Find where the given text appears and provide that cell's center as [X, Y] coordinate. 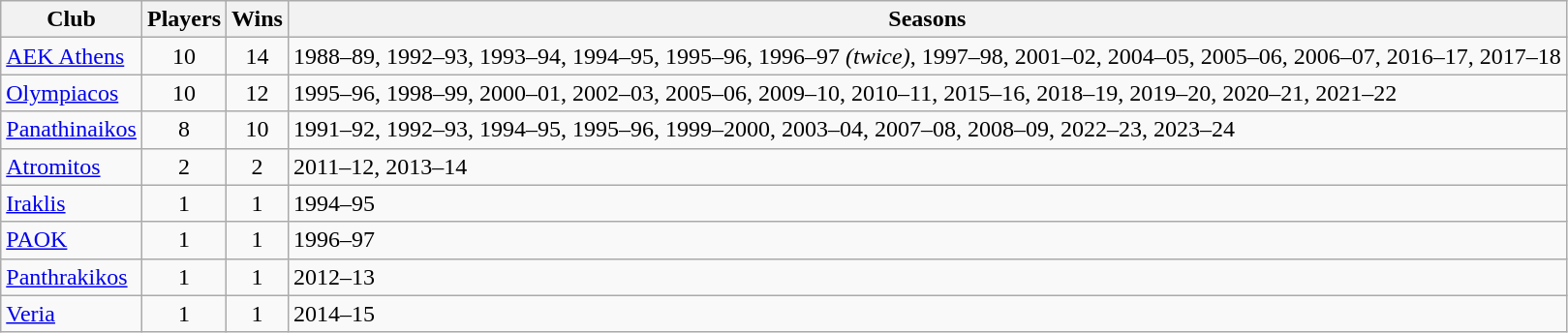
Veria [72, 314]
AEK Athens [72, 56]
2012–13 [927, 277]
1995–96, 1998–99, 2000–01, 2002–03, 2005–06, 2009–10, 2010–11, 2015–16, 2018–19, 2019–20, 2020–21, 2021–22 [927, 93]
Players [184, 19]
Panathinaikos [72, 130]
2011–12, 2013–14 [927, 166]
1988–89, 1992–93, 1993–94, 1994–95, 1995–96, 1996–97 (twice), 1997–98, 2001–02, 2004–05, 2005–06, 2006–07, 2016–17, 2017–18 [927, 56]
Iraklis [72, 203]
Olympiacos [72, 93]
PAOK [72, 240]
14 [258, 56]
Atromitos [72, 166]
8 [184, 130]
2014–15 [927, 314]
Wins [258, 19]
12 [258, 93]
1991–92, 1992–93, 1994–95, 1995–96, 1999–2000, 2003–04, 2007–08, 2008–09, 2022–23, 2023–24 [927, 130]
Seasons [927, 19]
Panthrakikos [72, 277]
Club [72, 19]
1996–97 [927, 240]
1994–95 [927, 203]
